Pinpoint the cell where the given text exists, returning its [X, Y] midpoint coordinate. 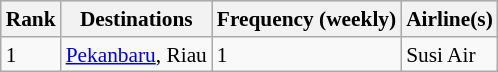
Rank [31, 19]
Airline(s) [450, 19]
Destinations [136, 19]
Frequency (weekly) [306, 19]
